For the text-containing cell, return its midpoint in (X, Y) coordinate format. 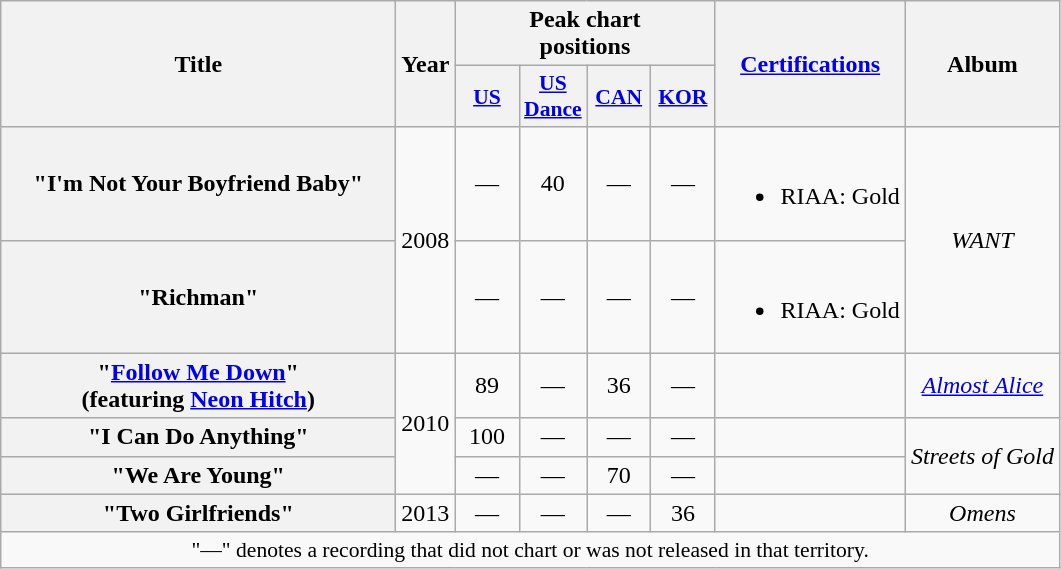
"I Can Do Anything" (198, 437)
"—" denotes a recording that did not chart or was not released in that territory. (530, 550)
"Richman" (198, 296)
"Two Girlfriends" (198, 513)
CAN (619, 96)
2008 (426, 240)
Almost Alice (982, 386)
Certifications (810, 64)
89 (487, 386)
USDance (553, 96)
Year (426, 64)
Streets of Gold (982, 456)
Peak chartpositions (585, 34)
70 (619, 475)
US (487, 96)
"We Are Young" (198, 475)
Album (982, 64)
"Follow Me Down" (featuring Neon Hitch) (198, 386)
Omens (982, 513)
40 (553, 184)
2013 (426, 513)
KOR (683, 96)
"I'm Not Your Boyfriend Baby" (198, 184)
WANT (982, 240)
2010 (426, 424)
100 (487, 437)
Title (198, 64)
